Locate the cell with the specified text and output its (x, y) center coordinate. 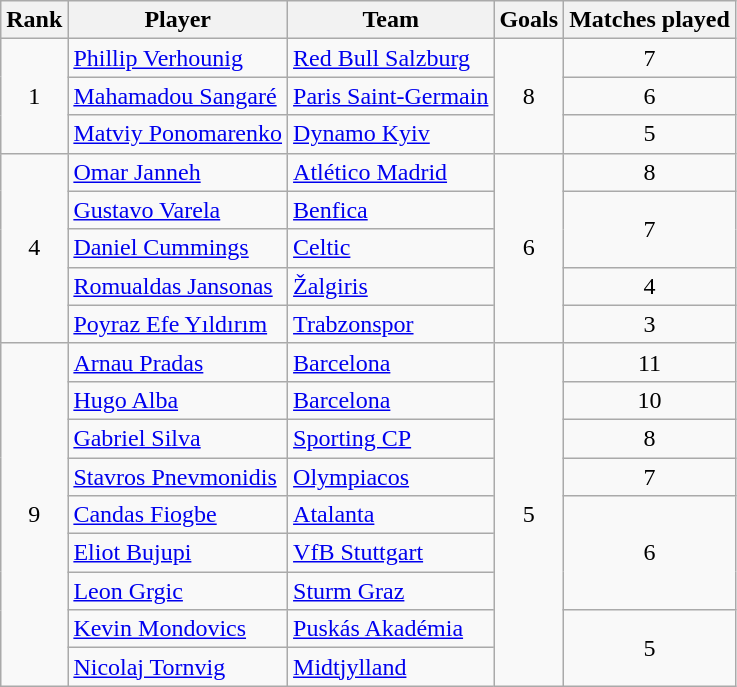
Kevin Mondovics (178, 629)
Celtic (391, 248)
9 (34, 514)
10 (650, 400)
Nicolaj Tornvig (178, 667)
Goals (529, 20)
Omar Janneh (178, 172)
Sturm Graz (391, 591)
Mahamadou Sangaré (178, 96)
Stavros Pnevmonidis (178, 477)
Red Bull Salzburg (391, 58)
Puskás Akadémia (391, 629)
Rank (34, 20)
Sporting CP (391, 438)
Atalanta (391, 515)
Olympiacos (391, 477)
Gabriel Silva (178, 438)
Paris Saint-Germain (391, 96)
VfB Stuttgart (391, 553)
Arnau Pradas (178, 362)
Atlético Madrid (391, 172)
Midtjylland (391, 667)
Benfica (391, 210)
Dynamo Kyiv (391, 134)
Matviy Ponomarenko (178, 134)
Team (391, 20)
Trabzonspor (391, 324)
Žalgiris (391, 286)
Gustavo Varela (178, 210)
Candas Fiogbe (178, 515)
11 (650, 362)
3 (650, 324)
Player (178, 20)
Hugo Alba (178, 400)
Romualdas Jansonas (178, 286)
Eliot Bujupi (178, 553)
Leon Grgic (178, 591)
Poyraz Efe Yıldırım (178, 324)
1 (34, 96)
Matches played (650, 20)
Phillip Verhounig (178, 58)
Daniel Cummings (178, 248)
